Return the [X, Y] coordinate for the center point of the cell that contains the specified text.  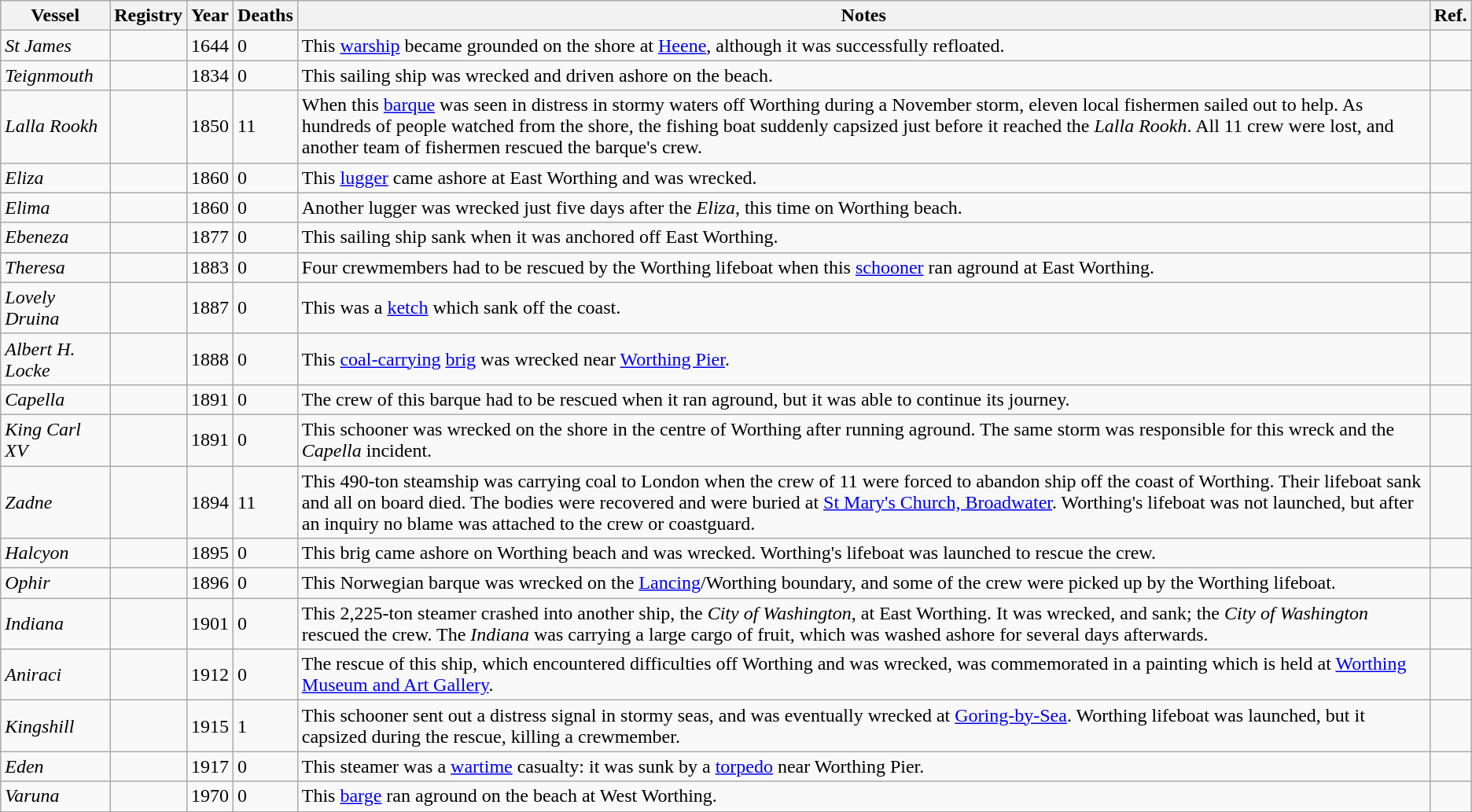
Teignmouth [55, 75]
This steamer was a wartime casualty: it was sunk by a torpedo near Worthing Pier. [863, 766]
1834 [209, 75]
1901 [209, 624]
The crew of this barque had to be rescued when it ran aground, but it was able to continue its journey. [863, 399]
1644 [209, 46]
Year [209, 16]
King Carl XV [55, 440]
This sailing ship was wrecked and driven ashore on the beach. [863, 75]
1877 [209, 237]
Lovely Druina [55, 308]
Varuna [55, 796]
1888 [209, 358]
Capella [55, 399]
1883 [209, 267]
This brig came ashore on Worthing beach and was wrecked. Worthing's lifeboat was launched to rescue the crew. [863, 553]
This warship became grounded on the shore at Heene, although it was successfully refloated. [863, 46]
This coal-carrying brig was wrecked near Worthing Pier. [863, 358]
1896 [209, 583]
1912 [209, 674]
This barge ran aground on the beach at West Worthing. [863, 796]
1887 [209, 308]
Halcyon [55, 553]
St James [55, 46]
Albert H. Locke [55, 358]
Vessel [55, 16]
1895 [209, 553]
This was a ketch which sank off the coast. [863, 308]
Four crewmembers had to be rescued by the Worthing lifeboat when this schooner ran aground at East Worthing. [863, 267]
Registry [149, 16]
Kingshill [55, 726]
1917 [209, 766]
1894 [209, 502]
Theresa [55, 267]
Eliza [55, 178]
This Norwegian barque was wrecked on the Lancing/Worthing boundary, and some of the crew were picked up by the Worthing lifeboat. [863, 583]
Indiana [55, 624]
1915 [209, 726]
Ophir [55, 583]
Zadne [55, 502]
Lalla Rookh [55, 127]
Another lugger was wrecked just five days after the Eliza, this time on Worthing beach. [863, 208]
Ref. [1450, 16]
This lugger came ashore at East Worthing and was wrecked. [863, 178]
1970 [209, 796]
Elima [55, 208]
1 [266, 726]
Notes [863, 16]
Eden [55, 766]
This sailing ship sank when it was anchored off East Worthing. [863, 237]
Deaths [266, 16]
Ebeneza [55, 237]
1850 [209, 127]
Aniraci [55, 674]
